Find where the given text appears and provide that cell's center as (X, Y) coordinate. 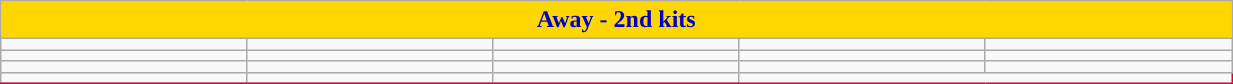
Away - 2nd kits (616, 20)
